Pinpoint the cell where the given text exists, returning its (X, Y) midpoint coordinate. 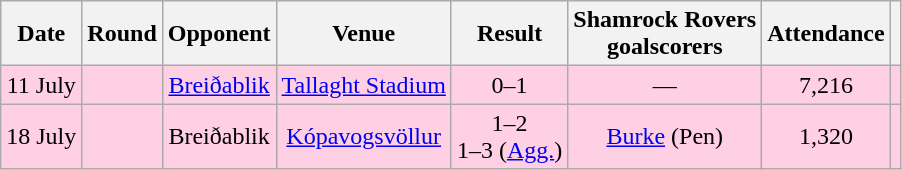
Attendance (826, 34)
Burke (Pen) (665, 136)
1–21–3 (Agg.) (509, 136)
— (665, 85)
Opponent (219, 34)
Tallaght Stadium (364, 85)
Date (42, 34)
0–1 (509, 85)
7,216 (826, 85)
Shamrock Roversgoalscorers (665, 34)
Round (122, 34)
18 July (42, 136)
Venue (364, 34)
Result (509, 34)
1,320 (826, 136)
Kópavogsvöllur (364, 136)
11 July (42, 85)
